Locate the cell with the specified text and output its (X, Y) center coordinate. 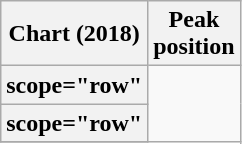
Peakposition (194, 34)
Chart (2018) (74, 34)
